Detect which cell encompasses the target text, then output its [x, y] center coordinate. 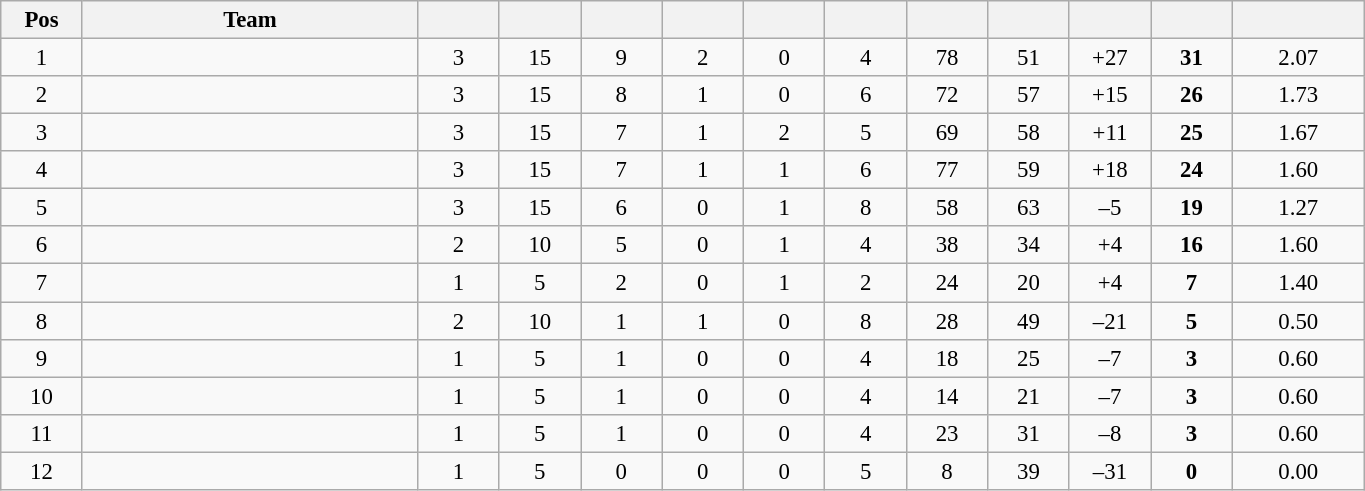
–21 [1110, 321]
–31 [1110, 471]
0.50 [1298, 321]
2.07 [1298, 58]
69 [946, 133]
1.73 [1298, 95]
–5 [1110, 208]
19 [1192, 208]
59 [1028, 170]
26 [1192, 95]
18 [946, 358]
16 [1192, 245]
Pos [42, 20]
+15 [1110, 95]
11 [42, 433]
0.00 [1298, 471]
+27 [1110, 58]
77 [946, 170]
57 [1028, 95]
+18 [1110, 170]
34 [1028, 245]
12 [42, 471]
+11 [1110, 133]
72 [946, 95]
38 [946, 245]
51 [1028, 58]
1.67 [1298, 133]
1.40 [1298, 283]
Team [250, 20]
63 [1028, 208]
21 [1028, 396]
39 [1028, 471]
23 [946, 433]
1.27 [1298, 208]
14 [946, 396]
78 [946, 58]
20 [1028, 283]
28 [946, 321]
49 [1028, 321]
–8 [1110, 433]
